Detect which cell encompasses the target text, then output its (x, y) center coordinate. 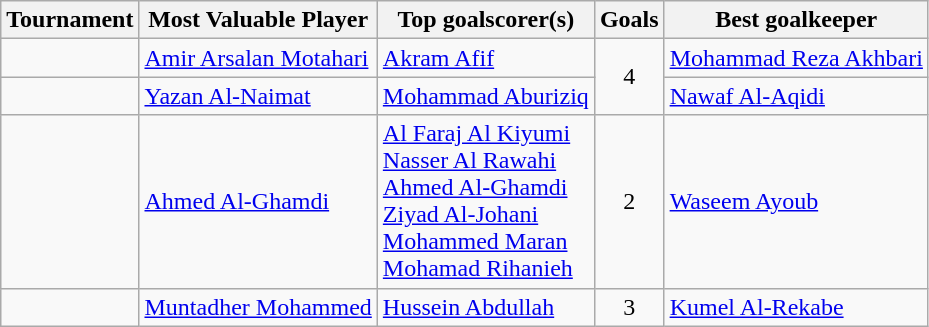
Amir Arsalan Motahari (258, 58)
Ahmed Al-Ghamdi (258, 202)
Nawaf Al-Aqidi (796, 96)
Muntadher Mohammed (258, 307)
Mohammad Aburiziq (486, 96)
Goals (629, 20)
Tournament (70, 20)
Top goalscorer(s) (486, 20)
Waseem Ayoub (796, 202)
Yazan Al-Naimat (258, 96)
4 (629, 77)
Kumel Al-Rekabe (796, 307)
Most Valuable Player (258, 20)
Al Faraj Al Kiyumi Nasser Al Rawahi Ahmed Al-Ghamdi Ziyad Al-Johani Mohammed Maran Mohamad Rihanieh (486, 202)
Hussein Abdullah (486, 307)
3 (629, 307)
Mohammad Reza Akhbari (796, 58)
2 (629, 202)
Akram Afif (486, 58)
Best goalkeeper (796, 20)
